Search for the cell housing the specified text and yield its [x, y] center coordinate. 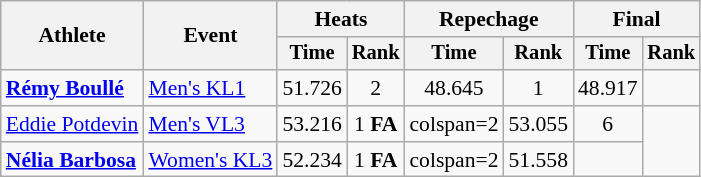
1 FA [376, 124]
Men's KL1 [210, 88]
Eddie Potdevin [72, 124]
53.055 [538, 124]
48.645 [454, 88]
Rémy Boullé [72, 88]
Athlete [72, 36]
Event [210, 36]
Repechage [488, 19]
6 [608, 124]
53.216 [312, 124]
Heats [340, 19]
2 [376, 88]
48.917 [608, 88]
Final [636, 19]
1 [538, 88]
colspan=2 [454, 124]
Men's VL3 [210, 124]
51.726 [312, 88]
